Scan for the cell matching the given text and deliver its (X, Y) coordinate at center. 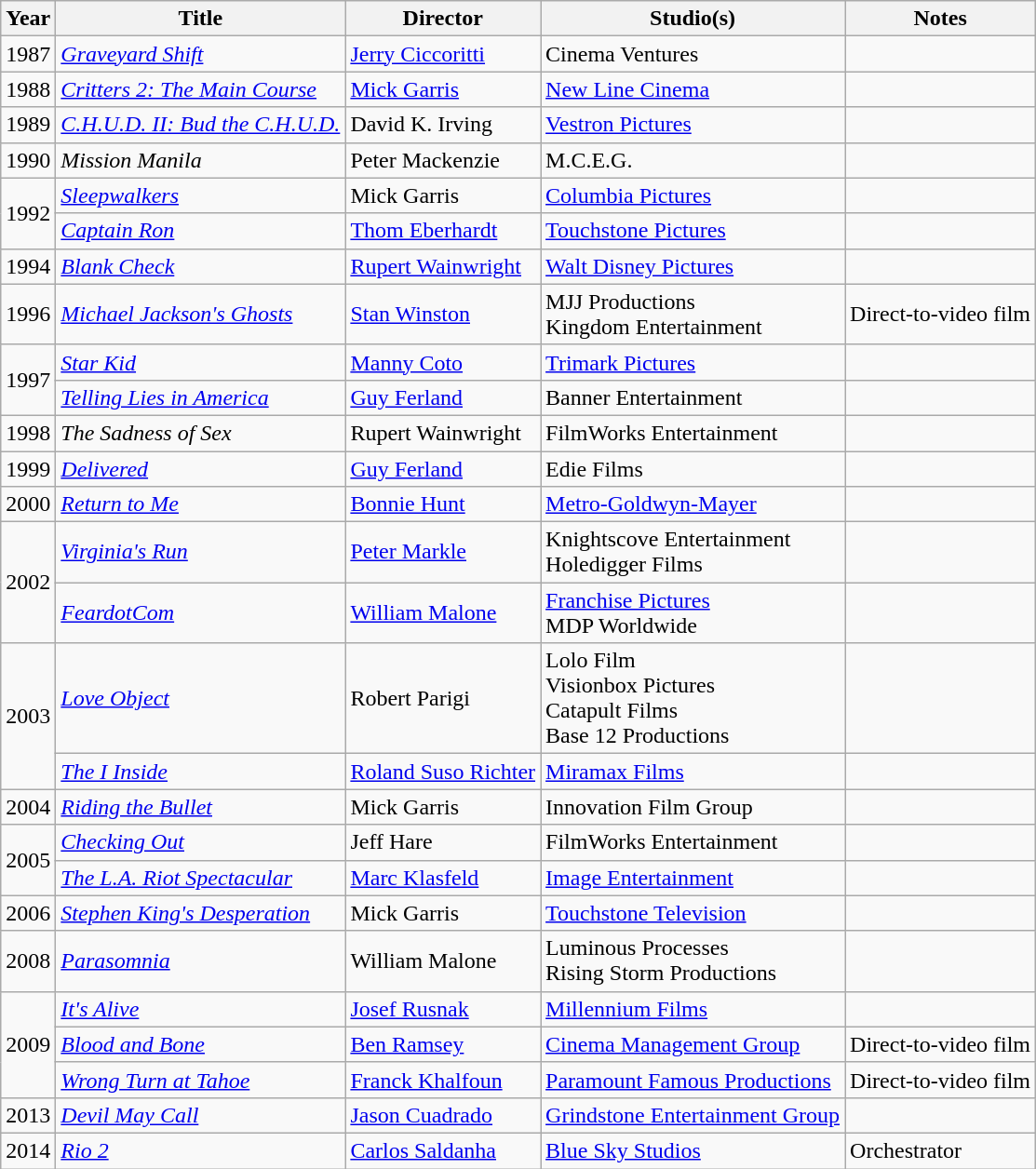
Touchstone Television (693, 913)
Innovation Film Group (693, 807)
Star Kid (201, 362)
2006 (28, 913)
Riding the Bullet (201, 807)
2004 (28, 807)
Notes (940, 19)
Stephen King's Desperation (201, 913)
The L.A. Riot Spectacular (201, 878)
M.C.E.G. (693, 160)
Jerry Ciccoritti (443, 54)
Telling Lies in America (201, 397)
Grindstone Entertainment Group (693, 1115)
Cinema Management Group (693, 1044)
1997 (28, 380)
Graveyard Shift (201, 54)
2005 (28, 860)
1989 (28, 125)
Luminous ProcessesRising Storm Productions (693, 961)
Orchestrator (940, 1150)
Blood and Bone (201, 1044)
Millennium Films (693, 1009)
Peter Mackenzie (443, 160)
Captain Ron (201, 231)
1996 (28, 315)
Metro-Goldwyn-Mayer (693, 504)
Director (443, 19)
2008 (28, 961)
Vestron Pictures (693, 125)
2009 (28, 1044)
Title (201, 19)
Virginia's Run (201, 553)
Roland Suso Richter (443, 772)
Carlos Saldanha (443, 1150)
Manny Coto (443, 362)
1998 (28, 433)
Lolo FilmVisionbox PicturesCatapult FilmsBase 12 Productions (693, 698)
2000 (28, 504)
It's Alive (201, 1009)
Year (28, 19)
Josef Rusnak (443, 1009)
Walt Disney Pictures (693, 266)
Blank Check (201, 266)
Columbia Pictures (693, 195)
Jason Cuadrado (443, 1115)
1999 (28, 468)
Paramount Famous Productions (693, 1080)
New Line Cinema (693, 89)
Thom Eberhardt (443, 231)
2013 (28, 1115)
Banner Entertainment (693, 397)
Edie Films (693, 468)
Wrong Turn at Tahoe (201, 1080)
Love Object (201, 698)
Ben Ramsey (443, 1044)
Stan Winston (443, 315)
Checking Out (201, 842)
Jeff Hare (443, 842)
2014 (28, 1150)
Franck Khalfoun (443, 1080)
Robert Parigi (443, 698)
Blue Sky Studios (693, 1150)
2003 (28, 717)
Delivered (201, 468)
Sleepwalkers (201, 195)
1988 (28, 89)
Trimark Pictures (693, 362)
C.H.U.D. II: Bud the C.H.U.D. (201, 125)
Mission Manila (201, 160)
David K. Irving (443, 125)
Cinema Ventures (693, 54)
The Sadness of Sex (201, 433)
Knightscove EntertainmentHoledigger Films (693, 553)
Miramax Films (693, 772)
Studio(s) (693, 19)
Peter Markle (443, 553)
Franchise PicturesMDP Worldwide (693, 612)
Michael Jackson's Ghosts (201, 315)
Rio 2 (201, 1150)
The I Inside (201, 772)
Return to Me (201, 504)
1987 (28, 54)
Parasomnia (201, 961)
Touchstone Pictures (693, 231)
Image Entertainment (693, 878)
Marc Klasfeld (443, 878)
FeardotCom (201, 612)
1990 (28, 160)
Bonnie Hunt (443, 504)
Devil May Call (201, 1115)
2002 (28, 583)
Critters 2: The Main Course (201, 89)
1994 (28, 266)
1992 (28, 213)
MJJ ProductionsKingdom Entertainment (693, 315)
